Detect which cell encompasses the target text, then output its (x, y) center coordinate. 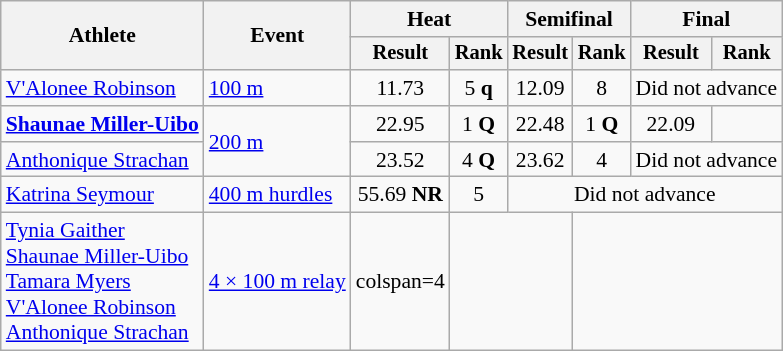
4 × 100 m relay (278, 282)
12.09 (540, 88)
55.69 NR (400, 195)
4 (602, 160)
11.73 (400, 88)
Athlete (102, 36)
23.62 (540, 160)
100 m (278, 88)
400 m hurdles (278, 195)
Anthonique Strachan (102, 160)
5 q (479, 88)
22.48 (540, 124)
Event (278, 36)
Shaunae Miller-Uibo (102, 124)
Tynia GaitherShaunae Miller-UiboTamara MyersV'Alonee RobinsonAnthonique Strachan (102, 282)
Final (707, 19)
22.95 (400, 124)
V'Alonee Robinson (102, 88)
Katrina Seymour (102, 195)
200 m (278, 142)
23.52 (400, 160)
4 Q (479, 160)
5 (479, 195)
Semifinal (568, 19)
8 (602, 88)
Heat (430, 19)
colspan=4 (400, 282)
22.09 (672, 124)
